Capture the cell that displays the provided text and extract its (X, Y) central coordinate. 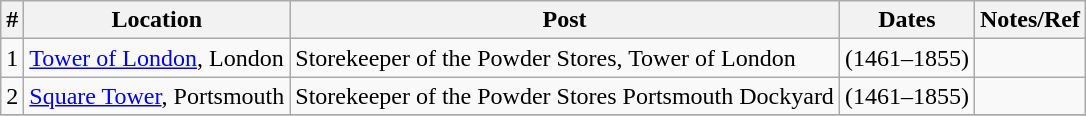
1 (12, 58)
Storekeeper of the Powder Stores, Tower of London (565, 58)
Post (565, 20)
# (12, 20)
Location (157, 20)
2 (12, 96)
Storekeeper of the Powder Stores Portsmouth Dockyard (565, 96)
Dates (906, 20)
Notes/Ref (1030, 20)
Square Tower, Portsmouth (157, 96)
Tower of London, London (157, 58)
